Provide the (x, y) coordinate of the cell's center where the given text is located.  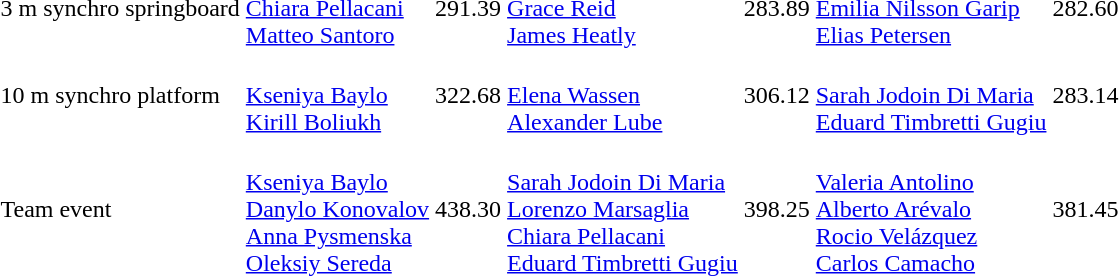
Elena WassenAlexander Lube (623, 95)
322.68 (468, 95)
306.12 (776, 95)
Sarah Jodoin Di MariaEduard Timbretti Gugiu (931, 95)
Kseniya BayloKirill Boliukh (337, 95)
